Determine the [x, y] coordinate at the center of the cell enclosing the given text.  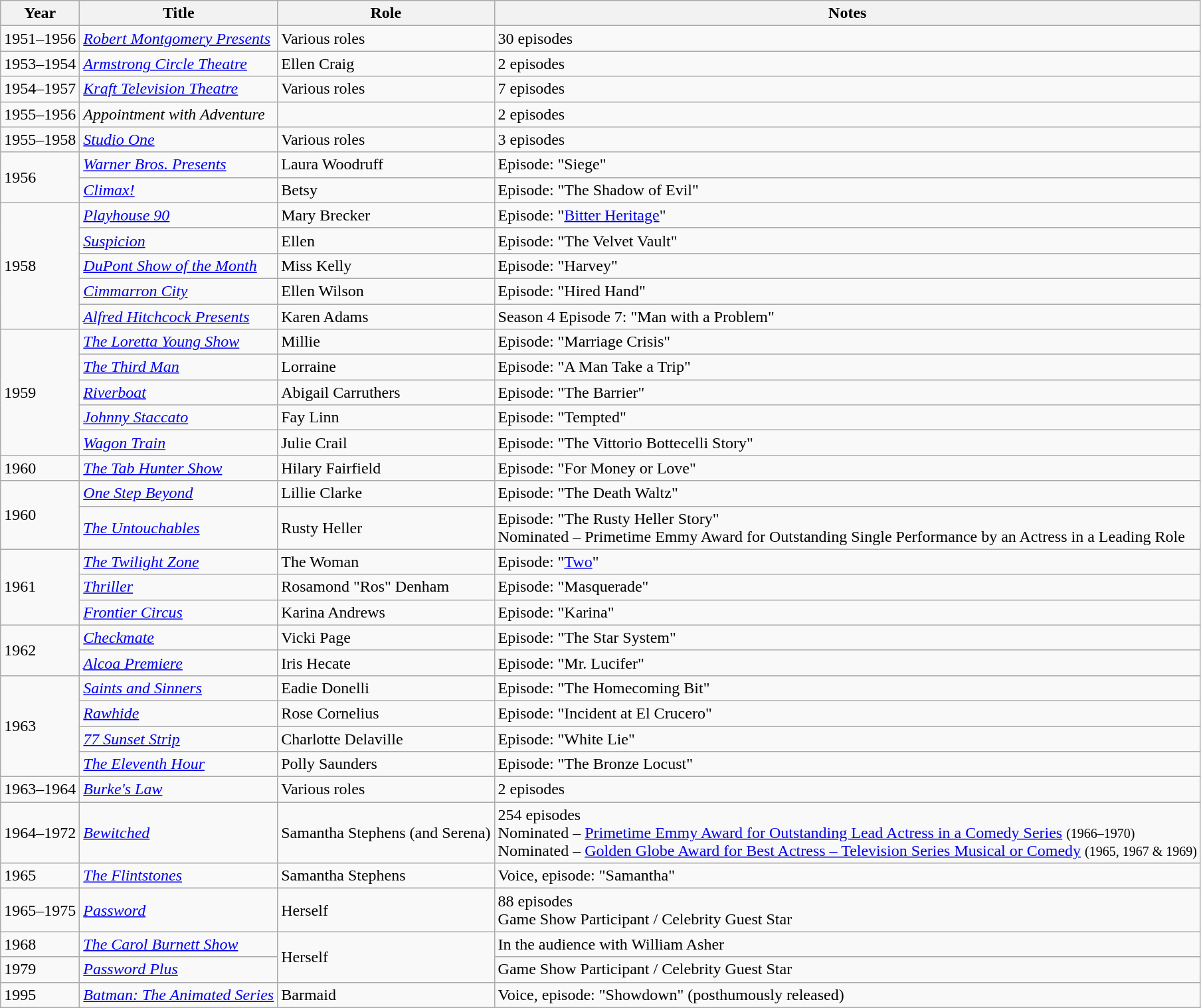
Episode: "Incident at El Crucero" [848, 713]
1958 [40, 266]
Burke's Law [179, 790]
Role [386, 13]
The Loretta Young Show [179, 342]
Year [40, 13]
Barmaid [386, 995]
Password Plus [179, 969]
The Flintstones [179, 876]
1956 [40, 177]
1968 [40, 944]
Iris Hecate [386, 663]
Climax! [179, 190]
The Untouchables [179, 527]
Warner Bros. Presents [179, 165]
Ellen Craig [386, 64]
Rosamond "Ros" Denham [386, 587]
Johnny Staccato [179, 418]
The Woman [386, 562]
1951–1956 [40, 39]
Episode: "Hired Hand" [848, 291]
Episode: "The Homecoming Bit" [848, 688]
Miss Kelly [386, 266]
DuPont Show of the Month [179, 266]
Episode: "The Vittorio Bottecelli Story" [848, 443]
Season 4 Episode 7: "Man with a Problem" [848, 317]
Episode: "Karina" [848, 612]
Episode: "Masquerade" [848, 587]
Abigail Carruthers [386, 392]
Lorraine [386, 367]
Episode: "Harvey" [848, 266]
Episode: "A Man Take a Trip" [848, 367]
Password [179, 910]
Ellen [386, 240]
Samantha Stephens [386, 876]
77 Sunset Strip [179, 739]
Cimmarron City [179, 291]
Laura Woodruff [386, 165]
Episode: "The Star System" [848, 637]
Alcoa Premiere [179, 663]
The Eleventh Hour [179, 764]
Notes [848, 13]
Fay Linn [386, 418]
1965 [40, 876]
1961 [40, 587]
Frontier Circus [179, 612]
Thriller [179, 587]
Alfred Hitchcock Presents [179, 317]
1959 [40, 392]
Episode: "Bitter Heritage" [848, 215]
Rose Cornelius [386, 713]
1995 [40, 995]
1955–1958 [40, 139]
Riverboat [179, 392]
Charlotte Delaville [386, 739]
1953–1954 [40, 64]
Studio One [179, 139]
1965–1975 [40, 910]
Vicki Page [386, 637]
Mary Brecker [386, 215]
Karina Andrews [386, 612]
1955–1956 [40, 114]
Rusty Heller [386, 527]
Ellen Wilson [386, 291]
3 episodes [848, 139]
The Tab Hunter Show [179, 468]
Playhouse 90 [179, 215]
Samantha Stephens (and Serena) [386, 833]
30 episodes [848, 39]
Checkmate [179, 637]
1962 [40, 650]
Julie Crail [386, 443]
Episode: "Siege" [848, 165]
Episode: "For Money or Love" [848, 468]
88 episodesGame Show Participant / Celebrity Guest Star [848, 910]
Wagon Train [179, 443]
1954–1957 [40, 89]
Game Show Participant / Celebrity Guest Star [848, 969]
Batman: The Animated Series [179, 995]
Robert Montgomery Presents [179, 39]
The Carol Burnett Show [179, 944]
Lillie Clarke [386, 493]
Episode: "The Shadow of Evil" [848, 190]
Hilary Fairfield [386, 468]
Millie [386, 342]
Voice, episode: "Samantha" [848, 876]
The Third Man [179, 367]
In the audience with William Asher [848, 944]
Episode: "Two" [848, 562]
Eadie Donelli [386, 688]
Episode: "The Bronze Locust" [848, 764]
The Twilight Zone [179, 562]
Kraft Television Theatre [179, 89]
Suspicion [179, 240]
Episode: "Tempted" [848, 418]
Bewitched [179, 833]
7 episodes [848, 89]
1979 [40, 969]
Polly Saunders [386, 764]
Betsy [386, 190]
Title [179, 13]
Armstrong Circle Theatre [179, 64]
1964–1972 [40, 833]
1963 [40, 726]
Episode: "Mr. Lucifer" [848, 663]
Episode: "The Death Waltz" [848, 493]
Episode: "The Rusty Heller Story"Nominated – Primetime Emmy Award for Outstanding Single Performance by an Actress in a Leading Role [848, 527]
Appointment with Adventure [179, 114]
Saints and Sinners [179, 688]
Episode: "The Velvet Vault" [848, 240]
Rawhide [179, 713]
Karen Adams [386, 317]
1963–1964 [40, 790]
Voice, episode: "Showdown" (posthumously released) [848, 995]
One Step Beyond [179, 493]
Episode: "White Lie" [848, 739]
Episode: "The Barrier" [848, 392]
Episode: "Marriage Crisis" [848, 342]
